Return [x, y] of the center of cell containing provided text 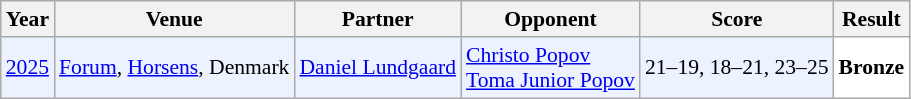
2025 [28, 68]
Bronze [872, 68]
21–19, 18–21, 23–25 [737, 68]
Partner [378, 19]
Christo Popov Toma Junior Popov [550, 68]
Daniel Lundgaard [378, 68]
Venue [174, 19]
Year [28, 19]
Result [872, 19]
Forum, Horsens, Denmark [174, 68]
Opponent [550, 19]
Score [737, 19]
